For the text-containing cell, return its midpoint in (x, y) coordinate format. 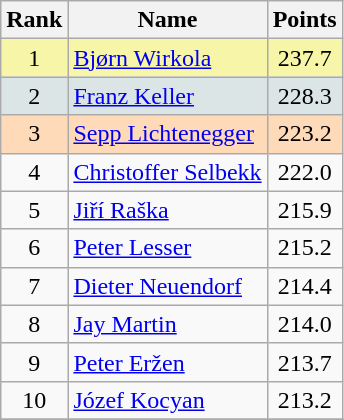
1 (34, 58)
Franz Keller (168, 96)
9 (34, 362)
215.9 (304, 210)
Jay Martin (168, 324)
215.2 (304, 248)
4 (34, 172)
8 (34, 324)
237.7 (304, 58)
214.0 (304, 324)
2 (34, 96)
Rank (34, 20)
Peter Eržen (168, 362)
213.7 (304, 362)
Name (168, 20)
10 (34, 400)
228.3 (304, 96)
223.2 (304, 134)
222.0 (304, 172)
Sepp Lichtenegger (168, 134)
Peter Lesser (168, 248)
5 (34, 210)
Christoffer Selbekk (168, 172)
Bjørn Wirkola (168, 58)
7 (34, 286)
Jiří Raška (168, 210)
6 (34, 248)
Dieter Neuendorf (168, 286)
213.2 (304, 400)
3 (34, 134)
Józef Kocyan (168, 400)
Points (304, 20)
214.4 (304, 286)
